Find where the given text appears and provide that cell's center as (X, Y) coordinate. 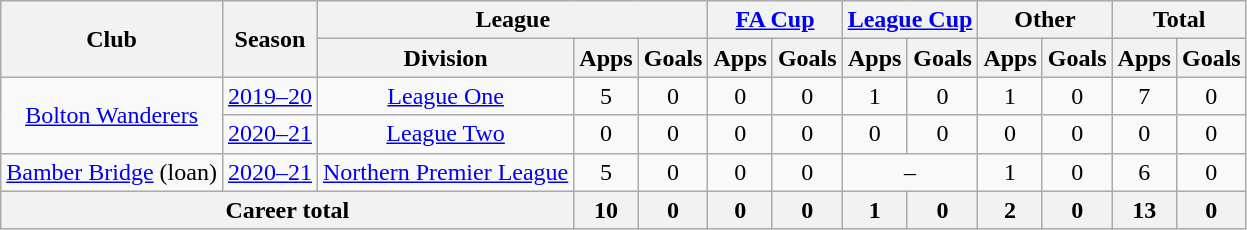
Bamber Bridge (loan) (112, 172)
FA Cup (775, 20)
Total (1179, 20)
2019–20 (270, 96)
13 (1144, 210)
10 (606, 210)
Other (1045, 20)
League One (445, 96)
– (910, 172)
League Cup (910, 20)
Club (112, 39)
7 (1144, 96)
Division (445, 58)
6 (1144, 172)
Season (270, 39)
League (512, 20)
Northern Premier League (445, 172)
2 (1010, 210)
Bolton Wanderers (112, 115)
League Two (445, 134)
Career total (288, 210)
